Identify which cell holds the provided text, then report its (X, Y) central coordinate. 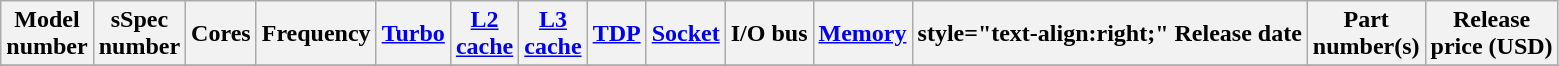
L3cache (553, 34)
I/O bus (769, 34)
Cores (222, 34)
TDP (616, 34)
Memory (862, 34)
style="text-align:right;" Release date (1110, 34)
sSpecnumber (139, 34)
Frequency (316, 34)
Releaseprice (USD) (1492, 34)
Turbo (413, 34)
Partnumber(s) (1366, 34)
Modelnumber (47, 34)
L2cache (484, 34)
Socket (686, 34)
